Detect which cell encompasses the target text, then output its (X, Y) center coordinate. 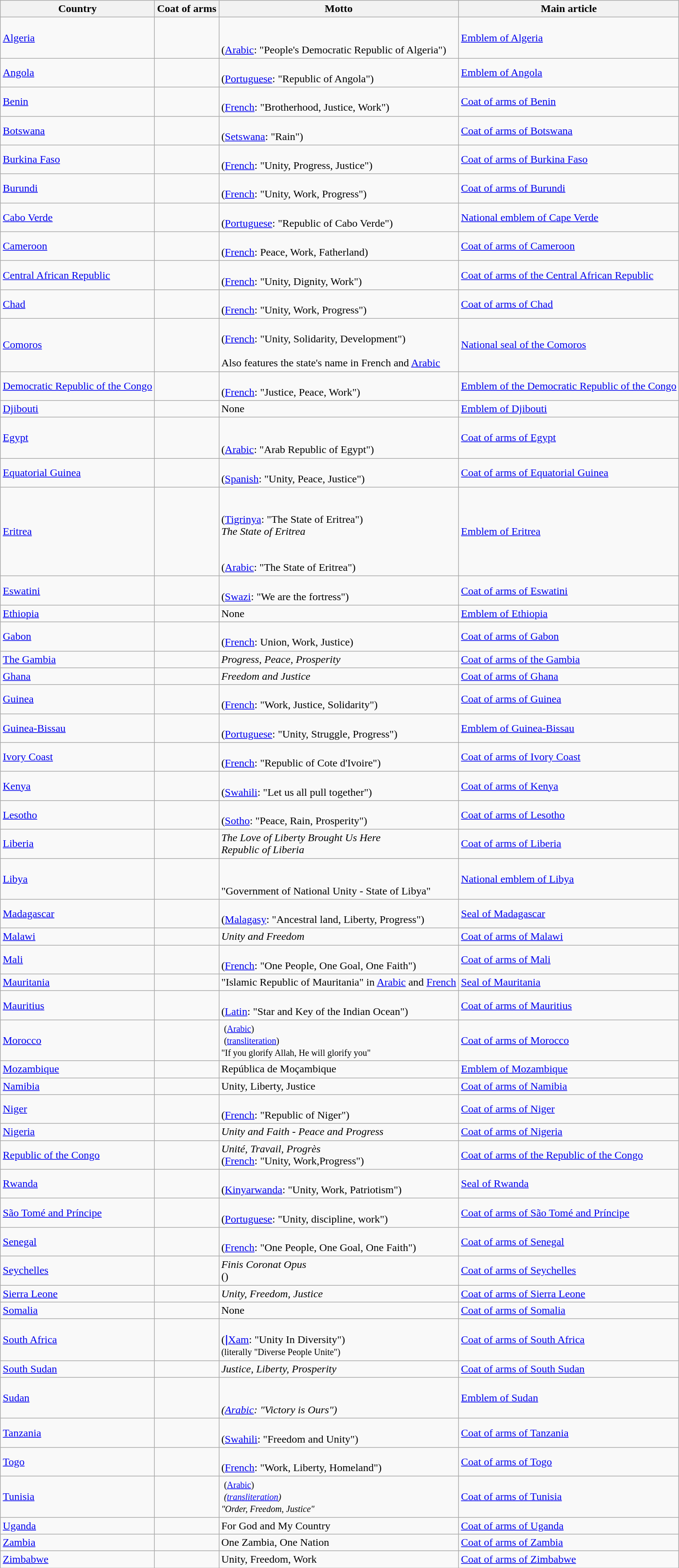
Unity, Liberty, Justice (339, 1086)
Nigeria (77, 1132)
(Swahili: "Let us all pull together") (339, 786)
(French: "Republic of Niger") (339, 1109)
"Islamic Republic of Mauritania" in Arabic and French (339, 983)
Coat of arms of Eswatini (569, 590)
Coat of arms of Guinea (569, 699)
Namibia (77, 1086)
Burundi (77, 188)
(French: "Republic of Cote d'Ivoire") (339, 757)
(ǀXam: "Unity In Diversity")(literally "Diverse People Unite") (339, 1340)
Emblem of the Democratic Republic of the Congo (569, 386)
Ivory Coast (77, 757)
Coat of arms of the Gambia (569, 659)
South Africa (77, 1340)
(French: "Work, Justice, Solidarity") (339, 699)
Coat of arms of Niger (569, 1109)
Uganda (77, 1525)
Botswana (77, 131)
Coat of arms of South Sudan (569, 1369)
Emblem of Angola (569, 73)
Zimbabwe (77, 1560)
Coat of arms of Burundi (569, 188)
Liberia (77, 844)
Republic of the Congo (77, 1155)
Emblem of Eritrea (569, 532)
Benin (77, 101)
Country (77, 9)
Coat of arms of Uganda (569, 1525)
Kenya (77, 786)
Emblem of Algeria (569, 38)
South Sudan (77, 1369)
(Swazi: "We are the fortress") (339, 590)
Cabo Verde (77, 217)
Niger (77, 1109)
Emblem of Ethiopia (569, 614)
Coat of arms of Ivory Coast (569, 757)
Coat of arms of Cameroon (569, 246)
Mozambique (77, 1069)
(French: "Justice, Peace, Work") (339, 386)
Seal of Rwanda (569, 1183)
Ghana (77, 676)
"Government of National Unity - State of Libya" (339, 878)
(Arabic: "Arab Republic of Egypt") (339, 438)
Coat of arms of Benin (569, 101)
Seychelles (77, 1271)
(Arabic: "Victory is Ours") (339, 1398)
Coat of arms of the Republic of the Congo (569, 1155)
Democratic Republic of the Congo (77, 386)
Coat of arms of Morocco (569, 1040)
Coat of arms of Seychelles (569, 1271)
Togo (77, 1462)
(Portuguese: "Republic of Cabo Verde") (339, 217)
Coat of arms of Equatorial Guinea (569, 473)
Coat of arms of Ghana (569, 676)
National emblem of Cape Verde (569, 217)
(Arabic: "People's Democratic Republic of Algeria") (339, 38)
Finis Coronat Opus() (339, 1271)
Coat of arms of Sierra Leone (569, 1293)
Coat of arms of the Central African Republic (569, 275)
Djibouti (77, 409)
National seal of the Comoros (569, 345)
(Portuguese: "Unity, Struggle, Progress") (339, 728)
Emblem of Guinea-Bissau (569, 728)
Coat of arms of Mauritius (569, 1006)
(French: "Unity, Progress, Justice") (339, 159)
Coat of arms of Malawi (569, 937)
Gabon (77, 637)
For God and My Country (339, 1525)
Zambia (77, 1543)
National emblem of Libya (569, 878)
One Zambia, One Nation (339, 1543)
Tanzania (77, 1432)
(Arabic) (transliteration)"Order, Freedom, Justice" (339, 1496)
Emblem of Djibouti (569, 409)
Coat of arms of Senegal (569, 1241)
Coat of arms of Somalia (569, 1311)
Libya (77, 878)
Coat of arms of Gabon (569, 637)
Coat of arms of Nigeria (569, 1132)
(Spanish: "Unity, Peace, Justice") (339, 473)
Coat of arms of Tunisia (569, 1496)
(French: "Unity, Solidarity, Development")Also features the state's name in French and Arabic (339, 345)
Unity, Freedom, Work (339, 1560)
Coat of arms of Zambia (569, 1543)
Sierra Leone (77, 1293)
(Malagasy: "Ancestral land, Liberty, Progress") (339, 914)
Angola (77, 73)
(Swahili: "Freedom and Unity") (339, 1432)
Chad (77, 304)
Senegal (77, 1241)
Coat of arms of São Tomé and Príncipe (569, 1213)
Somalia (77, 1311)
The Gambia (77, 659)
São Tomé and Príncipe (77, 1213)
Guinea (77, 699)
Rwanda (77, 1183)
Freedom and Justice (339, 676)
Emblem of Sudan (569, 1398)
Coat of arms of Liberia (569, 844)
Eritrea (77, 532)
(French: Peace, Work, Fatherland) (339, 246)
Unity, Freedom, Justice (339, 1293)
República de Moçambique (339, 1069)
Mauritania (77, 983)
(French: Union, Work, Justice) (339, 637)
(Tigrinya: "The State of Eritrea")The State of Eritrea(Arabic: "The State of Eritrea") (339, 532)
Algeria (77, 38)
Guinea-Bissau (77, 728)
Coat of arms of Botswana (569, 131)
Malawi (77, 937)
Motto (339, 9)
(Portuguese: "Unity, discipline, work") (339, 1213)
Unity and Faith - Peace and Progress (339, 1132)
Tunisia (77, 1496)
(Arabic) (transliteration)"If you glorify Allah, He will glorify you" (339, 1040)
Coat of arms of Mali (569, 959)
(French: "Work, Liberty, Homeland") (339, 1462)
(French: "Brotherhood, Justice, Work") (339, 101)
(Sotho: "Peace, Rain, Prosperity") (339, 814)
(Kinyarwanda: "Unity, Work, Patriotism") (339, 1183)
(Setswana: "Rain") (339, 131)
Burkina Faso (77, 159)
Eswatini (77, 590)
The Love of Liberty Brought Us HereRepublic of Liberia (339, 844)
Coat of arms of Namibia (569, 1086)
Main article (569, 9)
Coat of arms of Kenya (569, 786)
Emblem of Mozambique (569, 1069)
Coat of arms of Chad (569, 304)
Equatorial Guinea (77, 473)
Lesotho (77, 814)
Cameroon (77, 246)
Coat of arms of Lesotho (569, 814)
Coat of arms of Zimbabwe (569, 1560)
Unité, Travail, Progrès(French: "Unity, Work,Progress") (339, 1155)
Unity and Freedom (339, 937)
Seal of Mauritania (569, 983)
Sudan (77, 1398)
Coat of arms of Burkina Faso (569, 159)
Progress, Peace, Prosperity (339, 659)
Seal of Madagascar (569, 914)
(French: "Unity, Dignity, Work") (339, 275)
Coat of arms of Tanzania (569, 1432)
Justice, Liberty, Prosperity (339, 1369)
Coat of arms (187, 9)
Morocco (77, 1040)
Egypt (77, 438)
Coat of arms of Egypt (569, 438)
Coat of arms of Togo (569, 1462)
Mauritius (77, 1006)
(Latin: "Star and Key of the Indian Ocean") (339, 1006)
(Portuguese: "Republic of Angola") (339, 73)
Comoros (77, 345)
Madagascar (77, 914)
Central African Republic (77, 275)
Mali (77, 959)
Ethiopia (77, 614)
Coat of arms of South Africa (569, 1340)
